Capture the cell that displays the provided text and extract its (x, y) central coordinate. 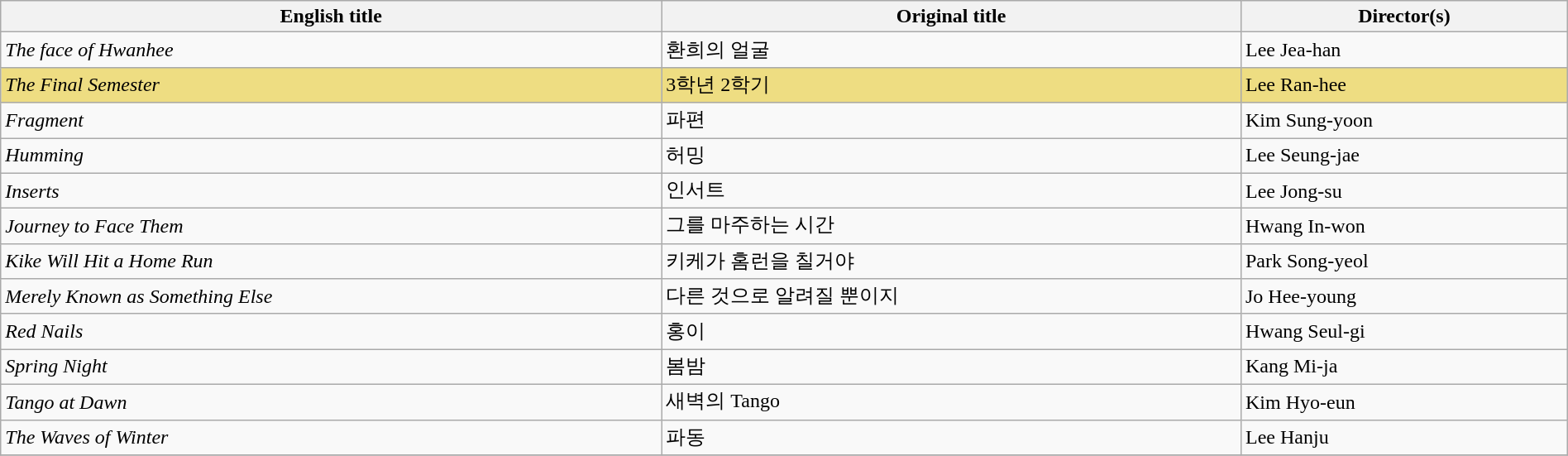
허밍 (951, 156)
The Final Semester (331, 84)
Lee Ran-hee (1404, 84)
새벽의 Tango (951, 402)
Spring Night (331, 367)
Merely Known as Something Else (331, 296)
Park Song-yeol (1404, 262)
Kim Sung-yoon (1404, 121)
Kim Hyo-eun (1404, 402)
Lee Jea-han (1404, 50)
Lee Seung-jae (1404, 156)
Kang Mi-ja (1404, 367)
파편 (951, 121)
Tango at Dawn (331, 402)
환희의 얼굴 (951, 50)
The Waves of Winter (331, 437)
Kike Will Hit a Home Run (331, 262)
봄밤 (951, 367)
3학년 2학기 (951, 84)
Director(s) (1404, 17)
키케가 홈런을 칠거야 (951, 262)
The face of Hwanhee (331, 50)
그를 마주하는 시간 (951, 227)
다른 것으로 알려질 뿐이지 (951, 296)
홍이 (951, 331)
Journey to Face Them (331, 227)
Red Nails (331, 331)
Lee Hanju (1404, 437)
Hwang In-won (1404, 227)
English title (331, 17)
파동 (951, 437)
Jo Hee-young (1404, 296)
Lee Jong-su (1404, 190)
Hwang Seul-gi (1404, 331)
인서트 (951, 190)
Fragment (331, 121)
Humming (331, 156)
Original title (951, 17)
Inserts (331, 190)
